Extract the (X, Y) coordinate from the center of the cell holding the provided text.  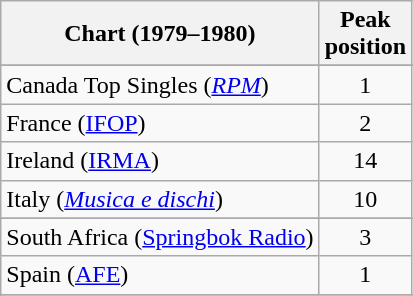
Peakposition (365, 34)
Spain (AFE) (160, 275)
3 (365, 237)
14 (365, 161)
2 (365, 123)
France (IFOP) (160, 123)
Chart (1979–1980) (160, 34)
Italy (Musica e dischi) (160, 199)
Canada Top Singles (RPM) (160, 85)
Ireland (IRMA) (160, 161)
South Africa (Springbok Radio) (160, 237)
10 (365, 199)
